Identify which cell holds the provided text, then report its [X, Y] central coordinate. 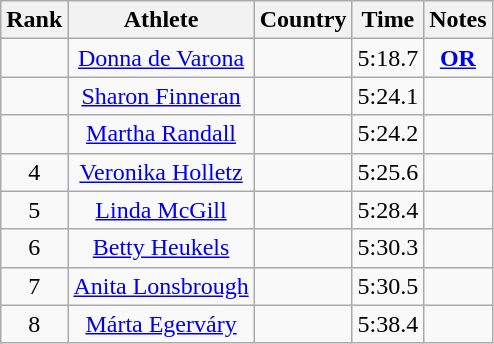
Anita Lonsbrough [161, 286]
5 [34, 210]
Athlete [161, 20]
5:24.2 [388, 134]
Country [303, 20]
Donna de Varona [161, 58]
Sharon Finneran [161, 96]
5:25.6 [388, 172]
Veronika Holletz [161, 172]
5:28.4 [388, 210]
7 [34, 286]
5:38.4 [388, 324]
Time [388, 20]
Rank [34, 20]
5:18.7 [388, 58]
Betty Heukels [161, 248]
Márta Egerváry [161, 324]
5:24.1 [388, 96]
5:30.3 [388, 248]
Notes [458, 20]
4 [34, 172]
5:30.5 [388, 286]
Martha Randall [161, 134]
8 [34, 324]
Linda McGill [161, 210]
6 [34, 248]
OR [458, 58]
